Find where the given text appears and provide that cell's center as (x, y) coordinate. 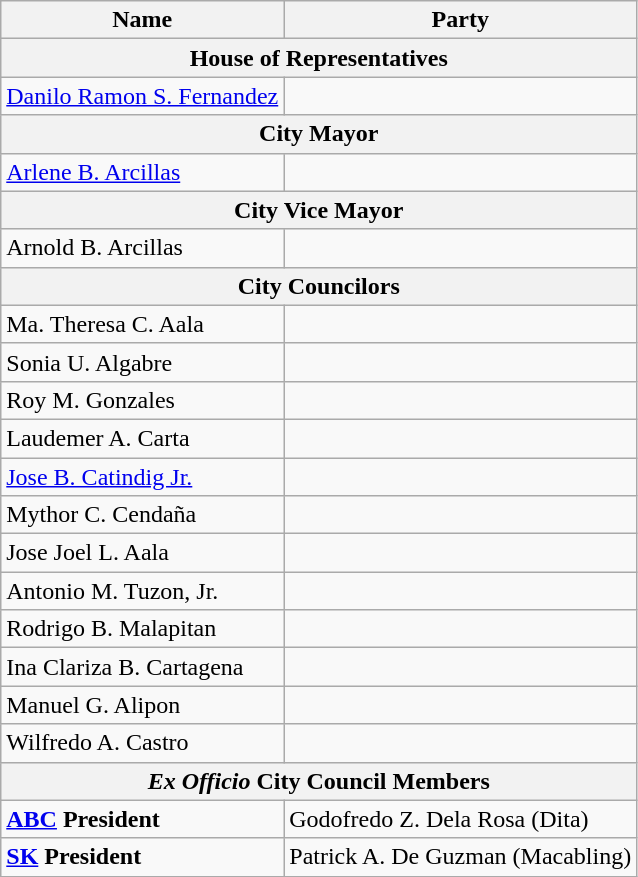
ABC President (142, 819)
Party (460, 20)
Wilfredo A. Castro (142, 743)
Godofredo Z. Dela Rosa (Dita) (460, 819)
City Vice Mayor (319, 210)
House of Representatives (319, 58)
Ma. Theresa C. Aala (142, 324)
City Councilors (319, 286)
Roy M. Gonzales (142, 400)
Laudemer A. Carta (142, 438)
Name (142, 20)
Manuel G. Alipon (142, 705)
Arnold B. Arcillas (142, 248)
Ina Clariza B. Cartagena (142, 667)
City Mayor (319, 134)
Jose Joel L. Aala (142, 553)
Jose B. Catindig Jr. (142, 477)
Arlene B. Arcillas (142, 172)
Antonio M. Tuzon, Jr. (142, 591)
Sonia U. Algabre (142, 362)
Rodrigo B. Malapitan (142, 629)
Danilo Ramon S. Fernandez (142, 96)
Patrick A. De Guzman (Macabling) (460, 857)
SK President (142, 857)
Ex Officio City Council Members (319, 781)
Mythor C. Cendaña (142, 515)
